Find where the given text appears and provide that cell's center as [x, y] coordinate. 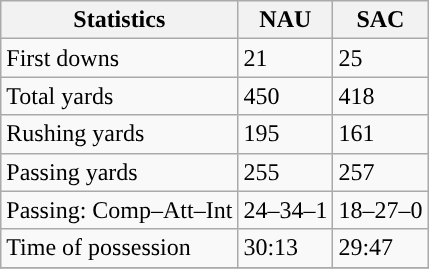
SAC [380, 20]
195 [286, 134]
24–34–1 [286, 210]
25 [380, 58]
First downs [120, 58]
21 [286, 58]
Time of possession [120, 248]
257 [380, 172]
Passing yards [120, 172]
255 [286, 172]
NAU [286, 20]
418 [380, 96]
450 [286, 96]
30:13 [286, 248]
18–27–0 [380, 210]
Statistics [120, 20]
Passing: Comp–Att–Int [120, 210]
29:47 [380, 248]
Rushing yards [120, 134]
161 [380, 134]
Total yards [120, 96]
